Find where the given text appears and provide that cell's center as (x, y) coordinate. 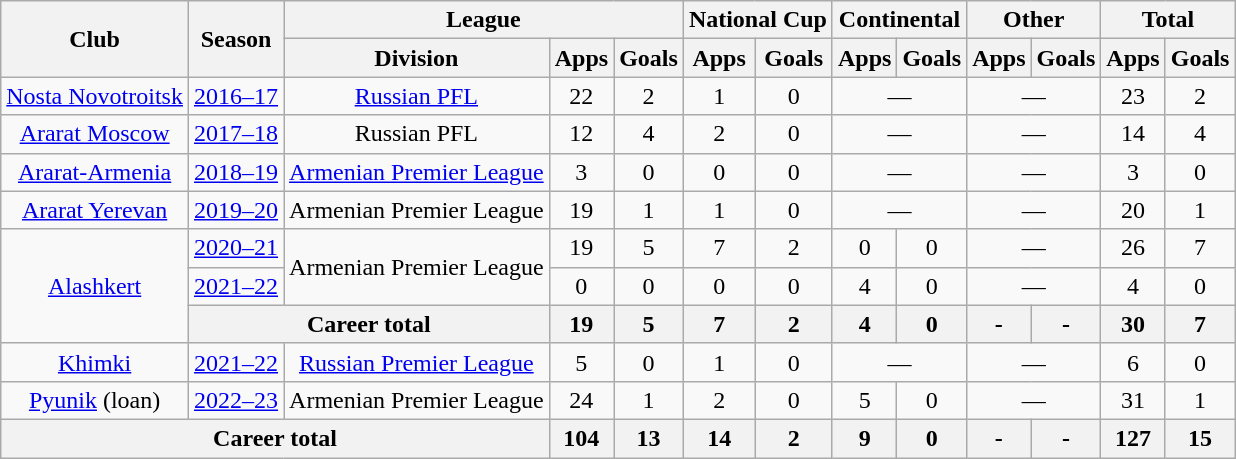
National Cup (758, 20)
Khimki (95, 362)
23 (1133, 96)
2018–19 (236, 172)
Ararat-Armenia (95, 172)
30 (1133, 324)
Russian Premier League (417, 362)
Nosta Novotroitsk (95, 96)
2022–23 (236, 400)
9 (864, 438)
League (484, 20)
22 (581, 96)
Pyunik (loan) (95, 400)
Other (1034, 20)
Ararat Moscow (95, 134)
13 (649, 438)
24 (581, 400)
6 (1133, 362)
Division (417, 58)
15 (1200, 438)
26 (1133, 248)
Club (95, 39)
Ararat Yerevan (95, 210)
Alashkert (95, 286)
2017–18 (236, 134)
104 (581, 438)
12 (581, 134)
2019–20 (236, 210)
2016–17 (236, 96)
31 (1133, 400)
Continental (899, 20)
Total (1168, 20)
Season (236, 39)
127 (1133, 438)
2020–21 (236, 248)
20 (1133, 210)
